Pinpoint the cell where the given text exists, returning its (x, y) midpoint coordinate. 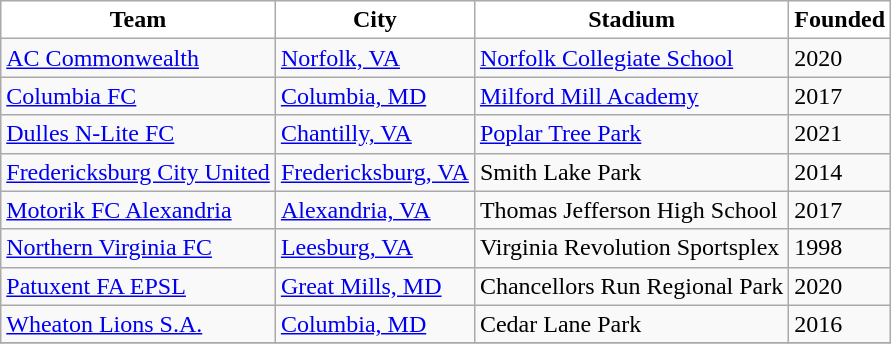
2016 (840, 324)
1998 (840, 248)
2021 (840, 134)
City (374, 20)
Northern Virginia FC (138, 248)
Motorik FC Alexandria (138, 210)
AC Commonwealth (138, 58)
Cedar Lane Park (631, 324)
Virginia Revolution Sportsplex (631, 248)
Norfolk, VA (374, 58)
Stadium (631, 20)
Norfolk Collegiate School (631, 58)
Alexandria, VA (374, 210)
Thomas Jefferson High School (631, 210)
Milford Mill Academy (631, 96)
Dulles N-Lite FC (138, 134)
Great Mills, MD (374, 286)
Founded (840, 20)
Team (138, 20)
Patuxent FA EPSL (138, 286)
Leesburg, VA (374, 248)
Columbia FC (138, 96)
Poplar Tree Park (631, 134)
Chantilly, VA (374, 134)
Fredericksburg, VA (374, 172)
Wheaton Lions S.A. (138, 324)
Chancellors Run Regional Park (631, 286)
2014 (840, 172)
Smith Lake Park (631, 172)
Fredericksburg City United (138, 172)
